For the text-containing cell, return its midpoint in [X, Y] coordinate format. 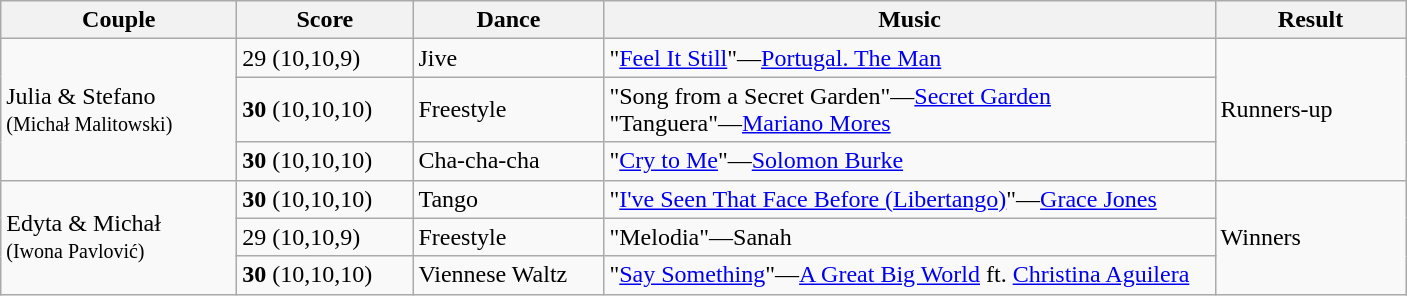
Tango [508, 199]
Viennese Waltz [508, 275]
"Feel It Still"—Portugal. The Man [910, 58]
"Song from a Secret Garden"—Secret Garden"Tanguera"—Mariano Mores [910, 110]
"I've Seen That Face Before (Libertango)"—Grace Jones [910, 199]
"Cry to Me"—Solomon Burke [910, 161]
Jive [508, 58]
Score [325, 20]
Result [1310, 20]
"Melodia"—Sanah [910, 237]
Dance [508, 20]
Runners-up [1310, 110]
"Say Something"—A Great Big World ft. Christina Aguilera [910, 275]
Edyta & Michał(Iwona Pavlović) [119, 237]
Julia & Stefano(Michał Malitowski) [119, 110]
Couple [119, 20]
Cha-cha-cha [508, 161]
Winners [1310, 237]
Music [910, 20]
